Capture the cell that displays the provided text and extract its (X, Y) central coordinate. 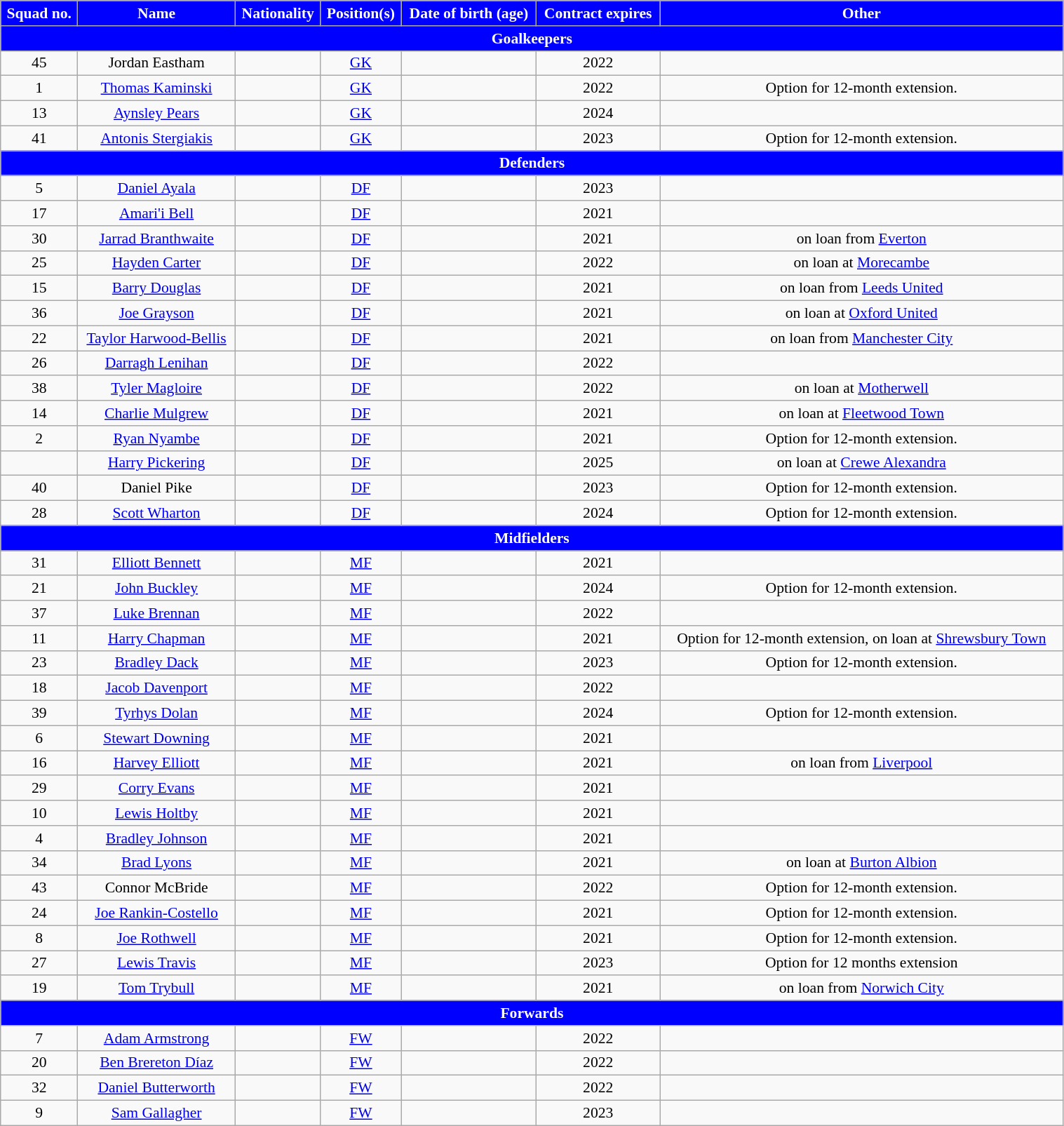
Daniel Butterworth (157, 1088)
43 (39, 888)
Aynsley Pears (157, 114)
15 (39, 288)
41 (39, 138)
28 (39, 514)
9 (39, 1113)
Other (861, 13)
38 (39, 389)
on loan at Morecambe (861, 263)
19 (39, 988)
Date of birth (age) (469, 13)
on loan at Burton Albion (861, 863)
29 (39, 789)
on loan from Manchester City (861, 338)
45 (39, 63)
11 (39, 638)
Stewart Downing (157, 738)
on loan from Liverpool (861, 763)
on loan at Fleetwood Town (861, 413)
13 (39, 114)
24 (39, 913)
Connor McBride (157, 888)
Harry Chapman (157, 638)
Forwards (532, 1013)
8 (39, 938)
16 (39, 763)
36 (39, 314)
Midfielders (532, 538)
Position(s) (361, 13)
39 (39, 713)
on loan at Motherwell (861, 389)
on loan from Leeds United (861, 288)
10 (39, 813)
Antonis Stergiakis (157, 138)
Elliott Bennett (157, 563)
26 (39, 363)
Darragh Lenihan (157, 363)
Harry Pickering (157, 463)
Ben Brereton Díaz (157, 1063)
27 (39, 963)
Daniel Pike (157, 488)
2025 (598, 463)
Joe Rothwell (157, 938)
Jacob Davenport (157, 688)
Bradley Dack (157, 663)
31 (39, 563)
20 (39, 1063)
Barry Douglas (157, 288)
Scott Wharton (157, 514)
John Buckley (157, 589)
Corry Evans (157, 789)
Joe Grayson (157, 314)
Ryan Nyambe (157, 438)
Contract expires (598, 13)
on loan at Crewe Alexandra (861, 463)
Jarrad Branthwaite (157, 239)
37 (39, 613)
14 (39, 413)
21 (39, 589)
18 (39, 688)
Tyler Magloire (157, 389)
Option for 12-month extension, on loan at Shrewsbury Town (861, 638)
30 (39, 239)
Goalkeepers (532, 39)
Amari'i Bell (157, 213)
32 (39, 1088)
40 (39, 488)
Charlie Mulgrew (157, 413)
Thomas Kaminski (157, 88)
Nationality (278, 13)
Hayden Carter (157, 263)
Harvey Elliott (157, 763)
23 (39, 663)
Joe Rankin-Costello (157, 913)
17 (39, 213)
1 (39, 88)
Lewis Travis (157, 963)
7 (39, 1038)
Brad Lyons (157, 863)
on loan from Everton (861, 239)
Option for 12 months extension (861, 963)
5 (39, 189)
Sam Gallagher (157, 1113)
Name (157, 13)
Squad no. (39, 13)
Luke Brennan (157, 613)
6 (39, 738)
34 (39, 863)
Defenders (532, 163)
Daniel Ayala (157, 189)
22 (39, 338)
Jordan Eastham (157, 63)
Adam Armstrong (157, 1038)
on loan from Norwich City (861, 988)
2 (39, 438)
Taylor Harwood-Bellis (157, 338)
Tom Trybull (157, 988)
Lewis Holtby (157, 813)
on loan at Oxford United (861, 314)
Tyrhys Dolan (157, 713)
Bradley Johnson (157, 838)
25 (39, 263)
4 (39, 838)
